Find where the given text appears and provide that cell's center as [x, y] coordinate. 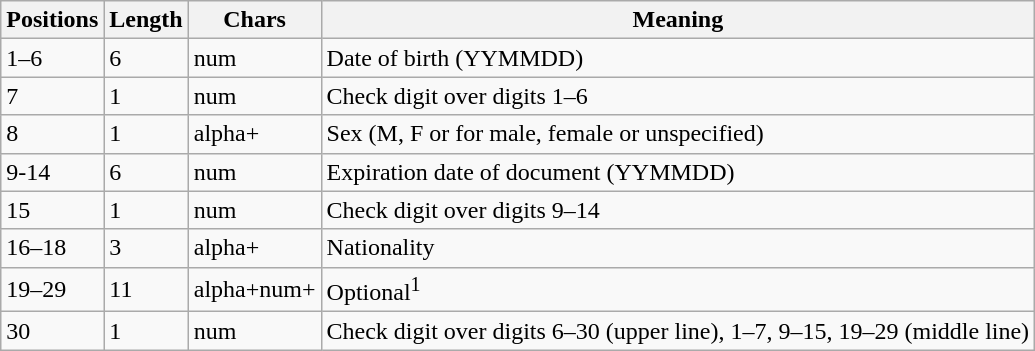
Date of birth (YYMMDD) [678, 58]
15 [52, 210]
9-14 [52, 172]
19–29 [52, 290]
Expiration date of document (YYMMDD) [678, 172]
Check digit over digits 1–6 [678, 96]
Optional1 [678, 290]
30 [52, 331]
Length [146, 20]
Check digit over digits 6–30 (upper line), 1–7, 9–15, 19–29 (middle line) [678, 331]
3 [146, 248]
7 [52, 96]
alpha+num+ [254, 290]
Sex (M, F or for male, female or unspecified) [678, 134]
16–18 [52, 248]
11 [146, 290]
Nationality [678, 248]
Positions [52, 20]
Chars [254, 20]
1–6 [52, 58]
Check digit over digits 9–14 [678, 210]
8 [52, 134]
Meaning [678, 20]
